Provide the (X, Y) coordinate of the cell's center where the given text is located.  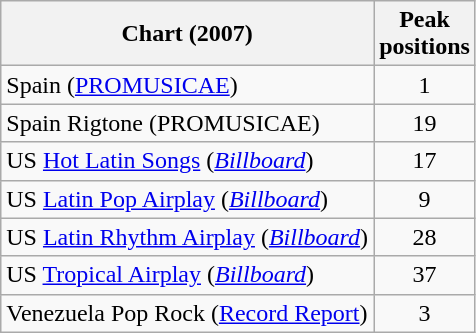
17 (425, 161)
1 (425, 85)
9 (425, 199)
US Latin Rhythm Airplay (Billboard) (188, 237)
US Hot Latin Songs (Billboard) (188, 161)
37 (425, 275)
3 (425, 313)
Spain (PROMUSICAE) (188, 85)
19 (425, 123)
Peakpositions (425, 34)
Venezuela Pop Rock (Record Report) (188, 313)
28 (425, 237)
Spain Rigtone (PROMUSICAE) (188, 123)
Chart (2007) (188, 34)
US Tropical Airplay (Billboard) (188, 275)
US Latin Pop Airplay (Billboard) (188, 199)
